Identify which cell holds the provided text, then report its [X, Y] central coordinate. 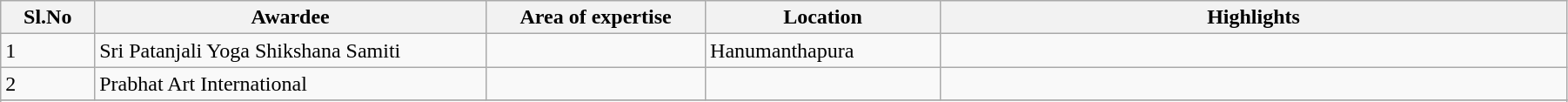
2 [48, 84]
Prabhat Art International [291, 84]
Awardee [291, 17]
Sri Patanjali Yoga Shikshana Samiti [291, 51]
Highlights [1254, 17]
1 [48, 51]
Area of expertise [596, 17]
Location [823, 17]
Hanumanthapura [823, 51]
Sl.No [48, 17]
